From the cell containing the given text, extract its center point as (X, Y) coordinate. 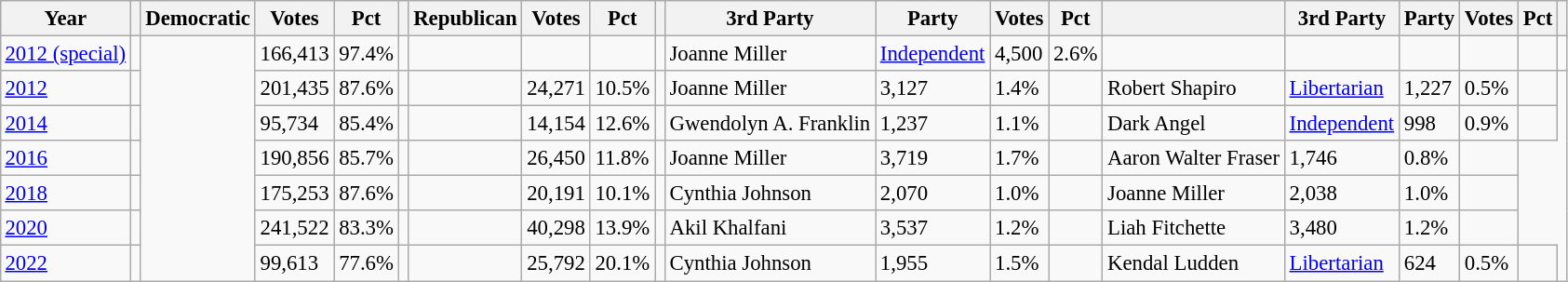
166,413 (294, 53)
241,522 (294, 228)
1,955 (932, 263)
Kendal Ludden (1194, 263)
3,537 (932, 228)
0.9% (1489, 124)
3,127 (932, 88)
201,435 (294, 88)
2,070 (932, 194)
Democratic (197, 19)
26,450 (556, 158)
25,792 (556, 263)
175,253 (294, 194)
2022 (65, 263)
2018 (65, 194)
Year (65, 19)
2020 (65, 228)
20,191 (556, 194)
1.5% (1020, 263)
97.4% (367, 53)
190,856 (294, 158)
1,227 (1429, 88)
Dark Angel (1194, 124)
998 (1429, 124)
1,746 (1342, 158)
99,613 (294, 263)
4,500 (1020, 53)
24,271 (556, 88)
2.6% (1076, 53)
20.1% (622, 263)
Robert Shapiro (1194, 88)
Liah Fitchette (1194, 228)
2016 (65, 158)
Aaron Walter Fraser (1194, 158)
1.7% (1020, 158)
95,734 (294, 124)
12.6% (622, 124)
Akil Khalfani (770, 228)
624 (1429, 263)
83.3% (367, 228)
2,038 (1342, 194)
11.8% (622, 158)
3,719 (932, 158)
77.6% (367, 263)
13.9% (622, 228)
2012 (special) (65, 53)
1.4% (1020, 88)
1,237 (932, 124)
10.1% (622, 194)
0.8% (1429, 158)
85.7% (367, 158)
2014 (65, 124)
14,154 (556, 124)
1.1% (1020, 124)
85.4% (367, 124)
40,298 (556, 228)
Republican (465, 19)
Gwendolyn A. Franklin (770, 124)
10.5% (622, 88)
2012 (65, 88)
3,480 (1342, 228)
